Provide the [x, y] coordinate of the cell's center where the given text is located.  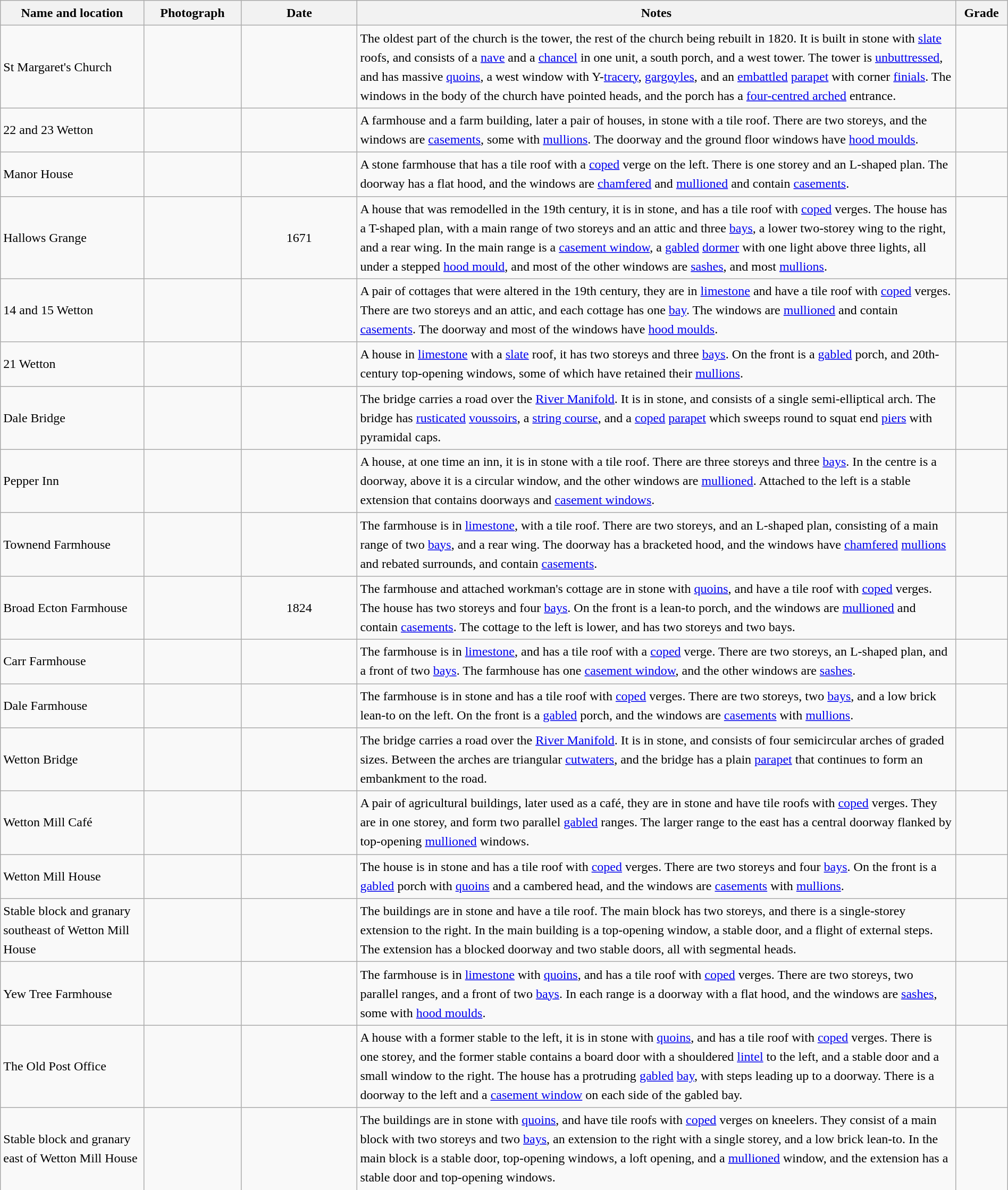
Wetton Mill Café [72, 823]
1671 [299, 237]
21 Wetton [72, 364]
Notes [656, 13]
Townend Farmhouse [72, 544]
Manor House [72, 174]
Yew Tree Farmhouse [72, 993]
St Margaret's Church [72, 67]
Name and location [72, 13]
Broad Ecton Farmhouse [72, 607]
Date [299, 13]
Stable block and granary east of Wetton Mill House [72, 1149]
Dale Bridge [72, 418]
22 and 23 Wetton [72, 130]
Pepper Inn [72, 481]
Dale Farmhouse [72, 706]
Hallows Grange [72, 237]
The Old Post Office [72, 1067]
1824 [299, 607]
Wetton Bridge [72, 759]
Wetton Mill House [72, 876]
Grade [981, 13]
14 and 15 Wetton [72, 311]
Carr Farmhouse [72, 661]
Stable block and granary southeast of Wetton Mill House [72, 931]
Photograph [192, 13]
